Find where the given text appears and provide that cell's center as (X, Y) coordinate. 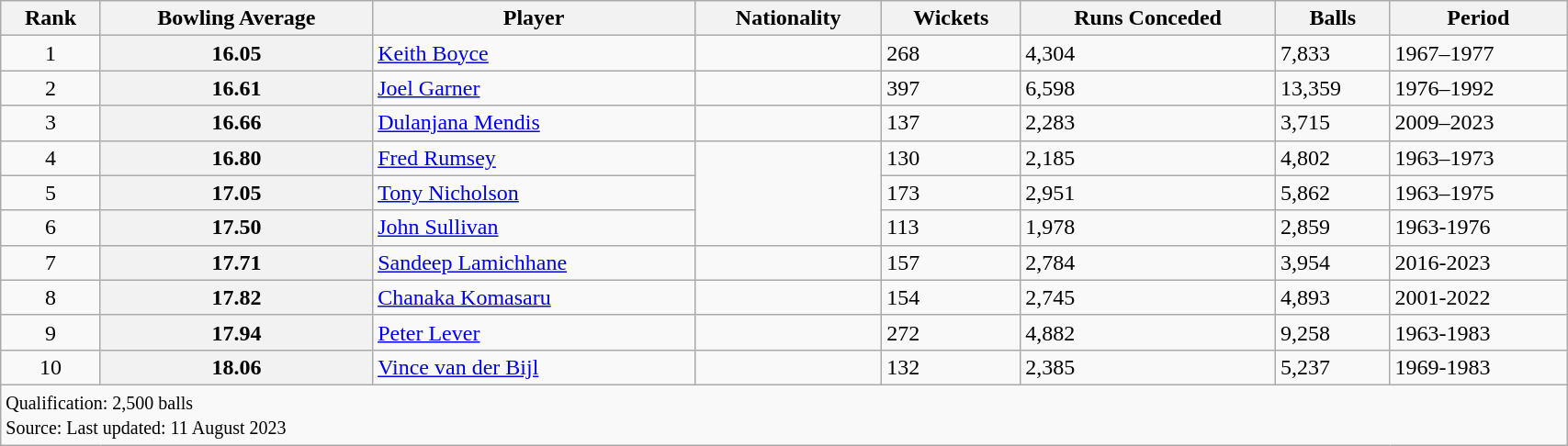
17.82 (236, 297)
Keith Boyce (535, 53)
8 (51, 297)
1963–1973 (1479, 158)
1963-1976 (1479, 228)
4 (51, 158)
9 (51, 332)
3 (51, 123)
Rank (51, 18)
16.61 (236, 88)
2009–2023 (1479, 123)
2016-2023 (1479, 262)
Dulanjana Mendis (535, 123)
Joel Garner (535, 88)
16.05 (236, 53)
130 (952, 158)
Vince van der Bijl (535, 367)
2,859 (1332, 228)
7 (51, 262)
6,598 (1148, 88)
Bowling Average (236, 18)
1963-1983 (1479, 332)
Balls (1332, 18)
John Sullivan (535, 228)
272 (952, 332)
16.80 (236, 158)
268 (952, 53)
13,359 (1332, 88)
2,784 (1148, 262)
2,283 (1148, 123)
1,978 (1148, 228)
17.05 (236, 193)
113 (952, 228)
Peter Lever (535, 332)
Player (535, 18)
4,304 (1148, 53)
5,237 (1332, 367)
Fred Rumsey (535, 158)
4,882 (1148, 332)
157 (952, 262)
397 (952, 88)
18.06 (236, 367)
5 (51, 193)
17.50 (236, 228)
173 (952, 193)
Chanaka Komasaru (535, 297)
Qualification: 2,500 ballsSource: Last updated: 11 August 2023 (784, 415)
6 (51, 228)
2,385 (1148, 367)
2,951 (1148, 193)
Sandeep Lamichhane (535, 262)
2001-2022 (1479, 297)
3,715 (1332, 123)
16.66 (236, 123)
10 (51, 367)
2 (51, 88)
2,745 (1148, 297)
4,802 (1332, 158)
1976–1992 (1479, 88)
2,185 (1148, 158)
4,893 (1332, 297)
137 (952, 123)
Tony Nicholson (535, 193)
154 (952, 297)
17.94 (236, 332)
1969-1983 (1479, 367)
1 (51, 53)
1967–1977 (1479, 53)
Wickets (952, 18)
1963–1975 (1479, 193)
17.71 (236, 262)
Runs Conceded (1148, 18)
Nationality (788, 18)
7,833 (1332, 53)
132 (952, 367)
5,862 (1332, 193)
9,258 (1332, 332)
3,954 (1332, 262)
Period (1479, 18)
